Return (X, Y) of the center of cell containing provided text 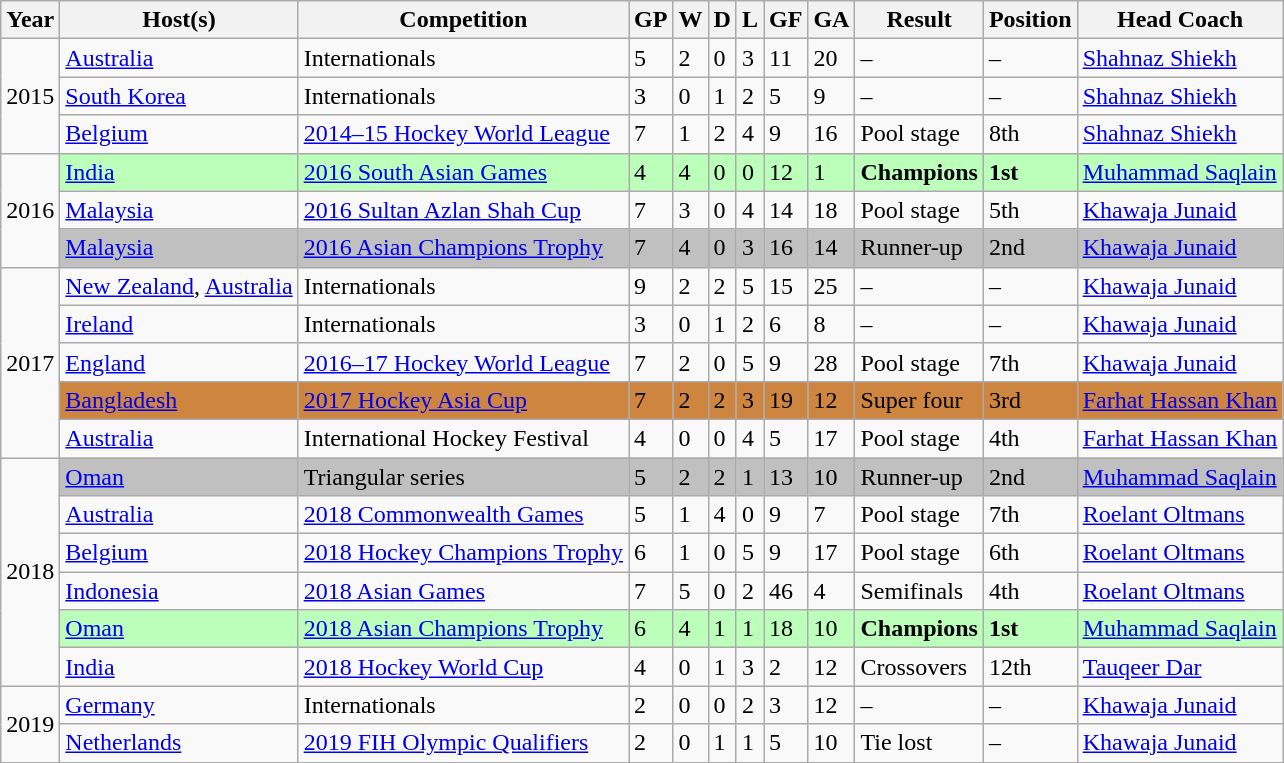
W (690, 20)
2016 Sultan Azlan Shah Cup (463, 210)
Ireland (179, 324)
Crossovers (919, 667)
2018 Asian Games (463, 591)
2016 Asian Champions Trophy (463, 248)
Result (919, 20)
2017 Hockey Asia Cup (463, 400)
GP (651, 20)
England (179, 362)
13 (786, 477)
2015 (30, 96)
2016–17 Hockey World League (463, 362)
5th (1030, 210)
L (750, 20)
2014–15 Hockey World League (463, 134)
Semifinals (919, 591)
Netherlands (179, 743)
International Hockey Festival (463, 438)
Triangular series (463, 477)
Super four (919, 400)
Tauqeer Dar (1180, 667)
Germany (179, 705)
2018 Hockey Champions Trophy (463, 553)
2019 FIH Olympic Qualifiers (463, 743)
Indonesia (179, 591)
New Zealand, Australia (179, 286)
Year (30, 20)
Host(s) (179, 20)
Head Coach (1180, 20)
South Korea (179, 96)
D (722, 20)
8th (1030, 134)
Position (1030, 20)
2018 Hockey World Cup (463, 667)
2018 Commonwealth Games (463, 515)
46 (786, 591)
Competition (463, 20)
6th (1030, 553)
19 (786, 400)
2017 (30, 362)
2016 (30, 210)
28 (832, 362)
15 (786, 286)
2018 (30, 572)
GA (832, 20)
8 (832, 324)
GF (786, 20)
Bangladesh (179, 400)
2018 Asian Champions Trophy (463, 629)
25 (832, 286)
Tie lost (919, 743)
20 (832, 58)
12th (1030, 667)
11 (786, 58)
3rd (1030, 400)
2019 (30, 724)
2016 South Asian Games (463, 172)
